Return [x, y] of the center of cell containing provided text 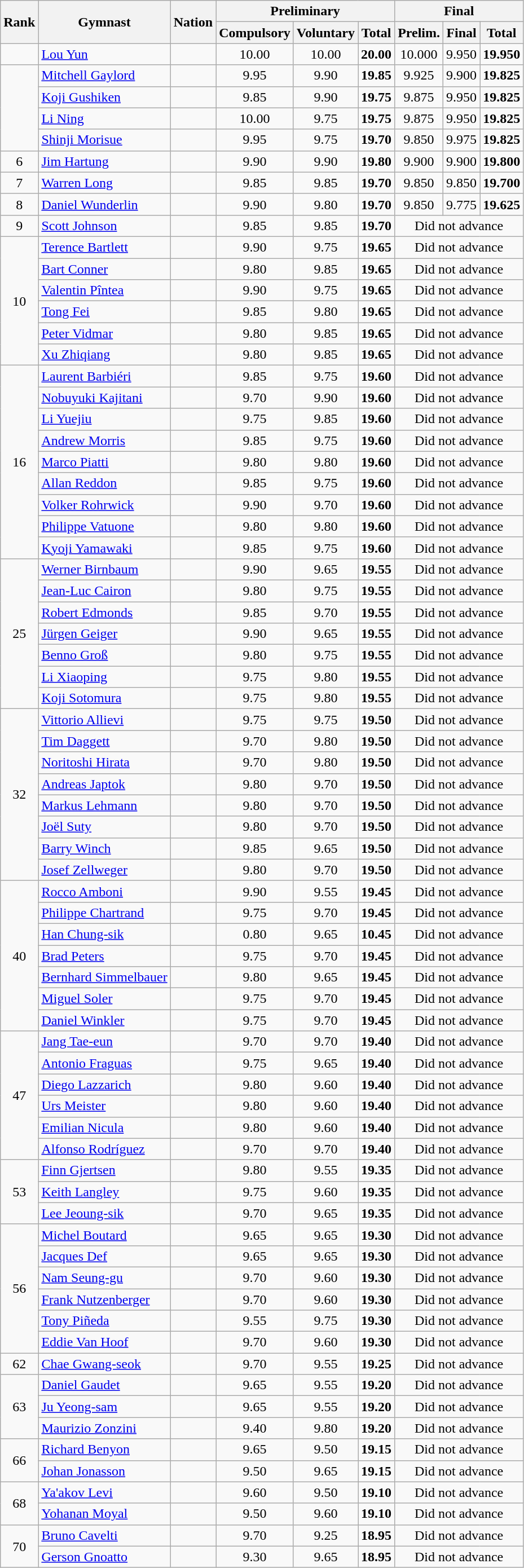
Ju Yeong-sam [104, 1407]
Andrew Morris [104, 441]
Gymnast [104, 22]
Lou Yun [104, 54]
66 [19, 1460]
Keith Langley [104, 1192]
Joël Suty [104, 827]
Philippe Vatuone [104, 526]
9.975 [461, 140]
62 [19, 1364]
Tong Fei [104, 312]
Volker Rohrwick [104, 505]
Chae Gwang-seok [104, 1364]
Jacques Def [104, 1256]
Warren Long [104, 183]
Johan Jonasson [104, 1471]
Robert Edmonds [104, 612]
10.000 [419, 54]
Compulsory [255, 33]
70 [19, 1546]
Nobuyuki Kajitani [104, 398]
10.45 [377, 934]
Maurizio Zonzini [104, 1428]
Tim Daggett [104, 741]
Voluntary [325, 33]
Shinji Morisue [104, 140]
Bart Conner [104, 269]
Markus Lehmann [104, 805]
Tony Piñeda [104, 1321]
Scott Johnson [104, 226]
Allan Reddon [104, 483]
Emilian Nicula [104, 1127]
Rank [19, 22]
Miguel Soler [104, 999]
19.80 [377, 161]
Vittorio Allievi [104, 720]
9.40 [255, 1428]
Gerson Gnoatto [104, 1557]
Finn Gjertsen [104, 1170]
63 [19, 1407]
19.800 [502, 161]
Jean-Luc Cairon [104, 591]
Koji Sotomura [104, 698]
8 [19, 204]
9.925 [419, 76]
Noritoshi Hirata [104, 763]
0.80 [255, 934]
Preliminary [306, 11]
Alfonso Rodríguez [104, 1149]
Eddie Van Hoof [104, 1342]
56 [19, 1288]
47 [19, 1095]
9 [19, 226]
Jim Hartung [104, 161]
16 [19, 463]
Prelim. [419, 33]
Li Ning [104, 118]
Daniel Gaudet [104, 1385]
Michel Boutard [104, 1235]
Diego Lazzarich [104, 1085]
53 [19, 1192]
Kyoji Yamawaki [104, 548]
19.625 [502, 204]
Werner Birnbaum [104, 569]
Bernhard Simmelbauer [104, 977]
Xu Zhiqiang [104, 355]
6 [19, 161]
Marco Piatti [104, 462]
Ya'akov Levi [104, 1492]
9.775 [461, 204]
10 [19, 301]
Mitchell Gaylord [104, 76]
Li Yuejiu [104, 419]
Daniel Winkler [104, 1020]
Lee Jeoung-sik [104, 1213]
Andreas Japtok [104, 784]
Frank Nutzenberger [104, 1299]
Valentin Pîntea [104, 290]
19.700 [502, 183]
19.25 [377, 1364]
Brad Peters [104, 956]
Terence Bartlett [104, 247]
68 [19, 1503]
32 [19, 795]
20.00 [377, 54]
Jürgen Geiger [104, 634]
7 [19, 183]
Laurent Barbiéri [104, 376]
9.25 [325, 1535]
Koji Gushiken [104, 97]
Richard Benyon [104, 1450]
Antonio Fraguas [104, 1063]
9.30 [255, 1557]
Peter Vidmar [104, 333]
40 [19, 955]
Nam Seung-gu [104, 1278]
Benno Groß [104, 655]
Yohanan Moyal [104, 1514]
Han Chung-sik [104, 934]
Nation [193, 22]
Barry Winch [104, 848]
19.85 [377, 76]
Philippe Chartrand [104, 913]
Josef Zellweger [104, 870]
Li Xiaoping [104, 677]
Daniel Wunderlin [104, 204]
Bruno Cavelti [104, 1535]
19.950 [502, 54]
25 [19, 633]
Jang Tae-eun [104, 1042]
Urs Meister [104, 1106]
Rocco Amboni [104, 891]
